From the cell containing the given text, extract its center point as [X, Y] coordinate. 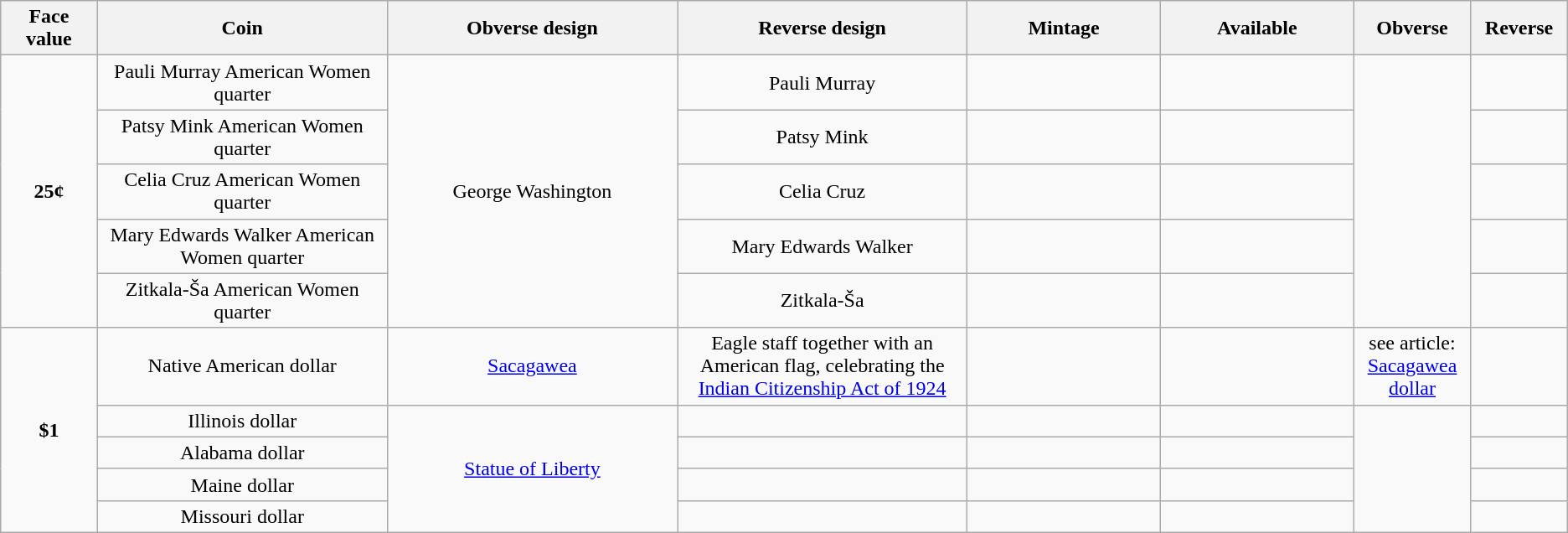
Obverse [1412, 28]
Mary Edwards Walker American Women quarter [242, 246]
Face value [49, 28]
Zitkala-Ša [823, 300]
Illinois dollar [242, 421]
$1 [49, 430]
Pauli Murray American Women quarter [242, 82]
Zitkala-Ša American Women quarter [242, 300]
Pauli Murray [823, 82]
Celia Cruz American Women quarter [242, 191]
see article: Sacagawea dollar [1412, 366]
Mary Edwards Walker [823, 246]
Patsy Mink American Women quarter [242, 137]
25¢ [49, 191]
Sacagawea [532, 366]
Missouri dollar [242, 516]
Reverse design [823, 28]
Eagle staff together with an American flag, celebrating the Indian Citizenship Act of 1924 [823, 366]
Alabama dollar [242, 453]
Native American dollar [242, 366]
Celia Cruz [823, 191]
Obverse design [532, 28]
Mintage [1064, 28]
George Washington [532, 191]
Available [1256, 28]
Statue of Liberty [532, 468]
Patsy Mink [823, 137]
Maine dollar [242, 484]
Coin [242, 28]
Reverse [1519, 28]
